For the text-containing cell, return its midpoint in (X, Y) coordinate format. 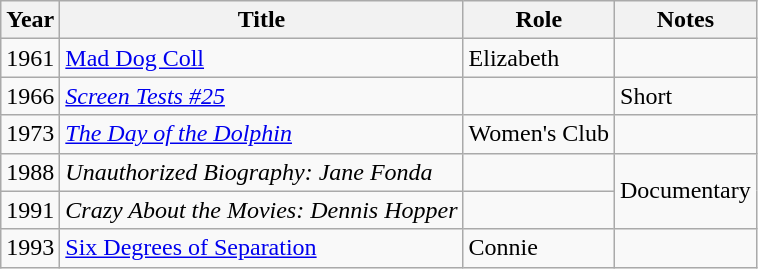
Mad Dog Coll (262, 58)
Crazy About the Movies: Dennis Hopper (262, 210)
1966 (30, 96)
Unauthorized Biography: Jane Fonda (262, 172)
Documentary (686, 191)
1988 (30, 172)
Role (538, 20)
Year (30, 20)
1991 (30, 210)
Six Degrees of Separation (262, 248)
Notes (686, 20)
1961 (30, 58)
Elizabeth (538, 58)
Screen Tests #25 (262, 96)
1973 (30, 134)
1993 (30, 248)
Short (686, 96)
Title (262, 20)
The Day of the Dolphin (262, 134)
Connie (538, 248)
Women's Club (538, 134)
